Identify which cell holds the provided text, then report its [X, Y] central coordinate. 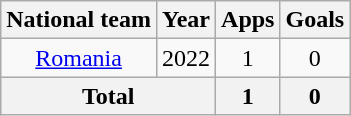
Total [108, 96]
Year [186, 20]
Apps [248, 20]
National team [79, 20]
Goals [315, 20]
Romania [79, 58]
2022 [186, 58]
